Search for the cell housing the specified text and yield its [x, y] center coordinate. 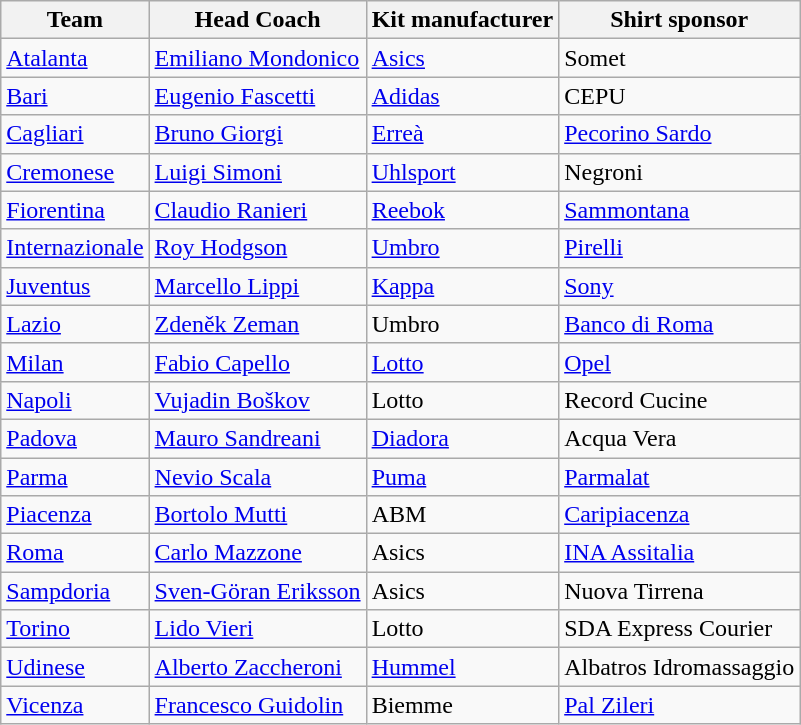
Uhlsport [462, 172]
Biemme [462, 705]
Eugenio Fascetti [258, 96]
Mauro Sandreani [258, 438]
Pecorino Sardo [680, 134]
Bortolo Mutti [258, 515]
Zdeněk Zeman [258, 324]
SDA Express Courier [680, 629]
Vicenza [75, 705]
Udinese [75, 667]
Caripiacenza [680, 515]
Juventus [75, 286]
Milan [75, 362]
Nevio Scala [258, 477]
Emiliano Mondonico [258, 58]
Bari [75, 96]
Parmalat [680, 477]
Kappa [462, 286]
Napoli [75, 400]
Opel [680, 362]
Nuova Tirrena [680, 591]
ABM [462, 515]
Kit manufacturer [462, 20]
Roy Hodgson [258, 248]
Francesco Guidolin [258, 705]
Adidas [462, 96]
Vujadin Boškov [258, 400]
Head Coach [258, 20]
Sven-Göran Eriksson [258, 591]
Lazio [75, 324]
Luigi Simoni [258, 172]
Torino [75, 629]
Albatros Idromassaggio [680, 667]
Banco di Roma [680, 324]
Roma [75, 553]
Parma [75, 477]
Diadora [462, 438]
Somet [680, 58]
Bruno Giorgi [258, 134]
Pirelli [680, 248]
Sampdoria [75, 591]
Puma [462, 477]
Team [75, 20]
Erreà [462, 134]
Record Cucine [680, 400]
Cremonese [75, 172]
Acqua Vera [680, 438]
Lido Vieri [258, 629]
Negroni [680, 172]
Cagliari [75, 134]
CEPU [680, 96]
Marcello Lippi [258, 286]
Pal Zileri [680, 705]
Shirt sponsor [680, 20]
INA Assitalia [680, 553]
Claudio Ranieri [258, 210]
Reebok [462, 210]
Carlo Mazzone [258, 553]
Hummel [462, 667]
Alberto Zaccheroni [258, 667]
Piacenza [75, 515]
Internazionale [75, 248]
Sammontana [680, 210]
Sony [680, 286]
Atalanta [75, 58]
Padova [75, 438]
Fiorentina [75, 210]
Fabio Capello [258, 362]
